From the cell containing the given text, extract its center point as [x, y] coordinate. 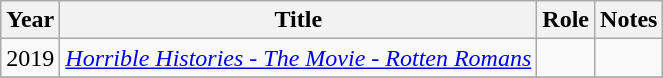
Title [298, 20]
Year [30, 20]
Role [566, 20]
Horrible Histories - The Movie - Rotten Romans [298, 58]
Notes [629, 20]
2019 [30, 58]
